Pinpoint the cell where the given text exists, returning its [x, y] midpoint coordinate. 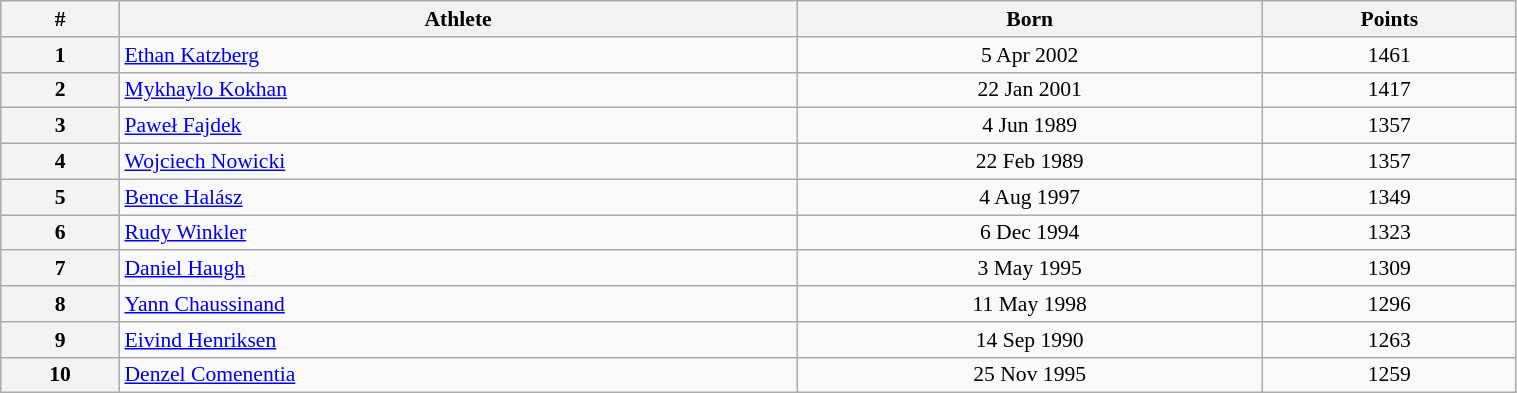
22 Jan 2001 [1030, 90]
Points [1390, 19]
1323 [1390, 233]
1 [60, 55]
3 [60, 126]
Athlete [458, 19]
4 [60, 162]
1461 [1390, 55]
11 May 1998 [1030, 304]
1309 [1390, 269]
14 Sep 1990 [1030, 340]
3 May 1995 [1030, 269]
Eivind Henriksen [458, 340]
25 Nov 1995 [1030, 375]
Ethan Katzberg [458, 55]
Wojciech Nowicki [458, 162]
1259 [1390, 375]
Denzel Comenentia [458, 375]
Daniel Haugh [458, 269]
Born [1030, 19]
Paweł Fajdek [458, 126]
8 [60, 304]
Rudy Winkler [458, 233]
7 [60, 269]
1263 [1390, 340]
6 [60, 233]
Bence Halász [458, 197]
1296 [1390, 304]
10 [60, 375]
22 Feb 1989 [1030, 162]
6 Dec 1994 [1030, 233]
9 [60, 340]
Yann Chaussinand [458, 304]
5 [60, 197]
5 Apr 2002 [1030, 55]
1349 [1390, 197]
4 Aug 1997 [1030, 197]
1417 [1390, 90]
2 [60, 90]
4 Jun 1989 [1030, 126]
Mykhaylo Kokhan [458, 90]
# [60, 19]
